Provide the (X, Y) coordinate of the cell's center where the given text is located.  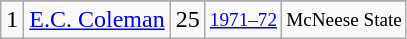
McNeese State (344, 20)
E.C. Coleman (97, 20)
25 (188, 20)
1 (12, 20)
1971–72 (243, 20)
